Identify which cell holds the provided text, then report its (x, y) central coordinate. 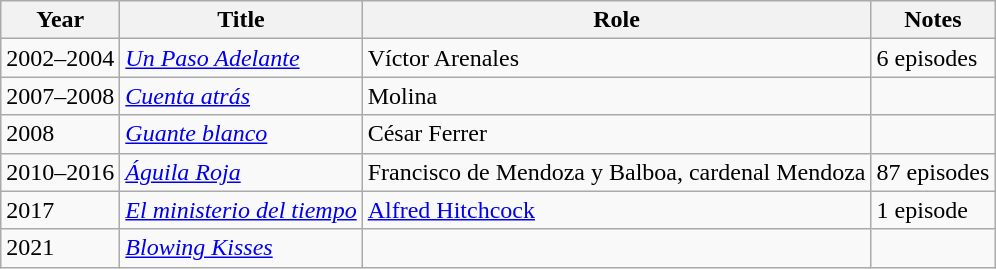
2007–2008 (60, 96)
Francisco de Mendoza y Balboa, cardenal Mendoza (616, 172)
Molina (616, 96)
Un Paso Adelante (241, 58)
1 episode (933, 210)
Águila Roja (241, 172)
Guante blanco (241, 134)
Alfred Hitchcock (616, 210)
2008 (60, 134)
César Ferrer (616, 134)
El ministerio del tiempo (241, 210)
2010–2016 (60, 172)
Víctor Arenales (616, 58)
Title (241, 20)
6 episodes (933, 58)
2002–2004 (60, 58)
2017 (60, 210)
Notes (933, 20)
Year (60, 20)
Cuenta atrás (241, 96)
Blowing Kisses (241, 248)
2021 (60, 248)
87 episodes (933, 172)
Role (616, 20)
